For the text-containing cell, return its midpoint in [x, y] coordinate format. 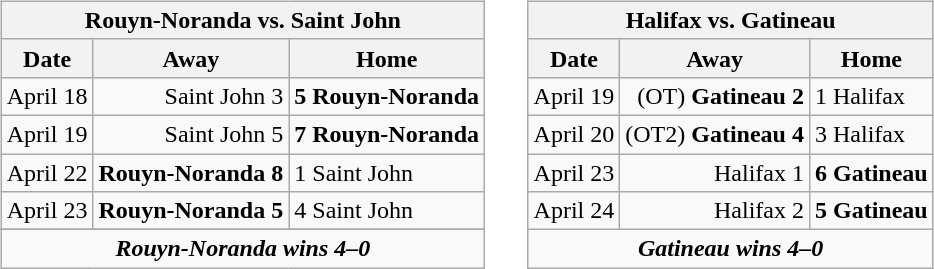
1 Halifax [871, 96]
4 Saint John [387, 211]
Rouyn-Noranda 5 [191, 211]
7 Rouyn-Noranda [387, 134]
Gatineau wins 4–0 [730, 249]
1 Saint John [387, 173]
3 Halifax [871, 134]
6 Gatineau [871, 173]
Saint John 5 [191, 134]
Rouyn-Noranda vs. Saint John [242, 20]
Halifax vs. Gatineau [730, 20]
April 18 [47, 96]
5 Gatineau [871, 211]
Saint John 3 [191, 96]
(OT2) Gatineau 4 [715, 134]
Halifax 2 [715, 211]
Rouyn-Noranda wins 4–0 [242, 249]
Rouyn-Noranda 8 [191, 173]
Halifax 1 [715, 173]
5 Rouyn-Noranda [387, 96]
April 24 [574, 211]
April 20 [574, 134]
(OT) Gatineau 2 [715, 96]
April 22 [47, 173]
